Search for the cell housing the specified text and yield its (x, y) center coordinate. 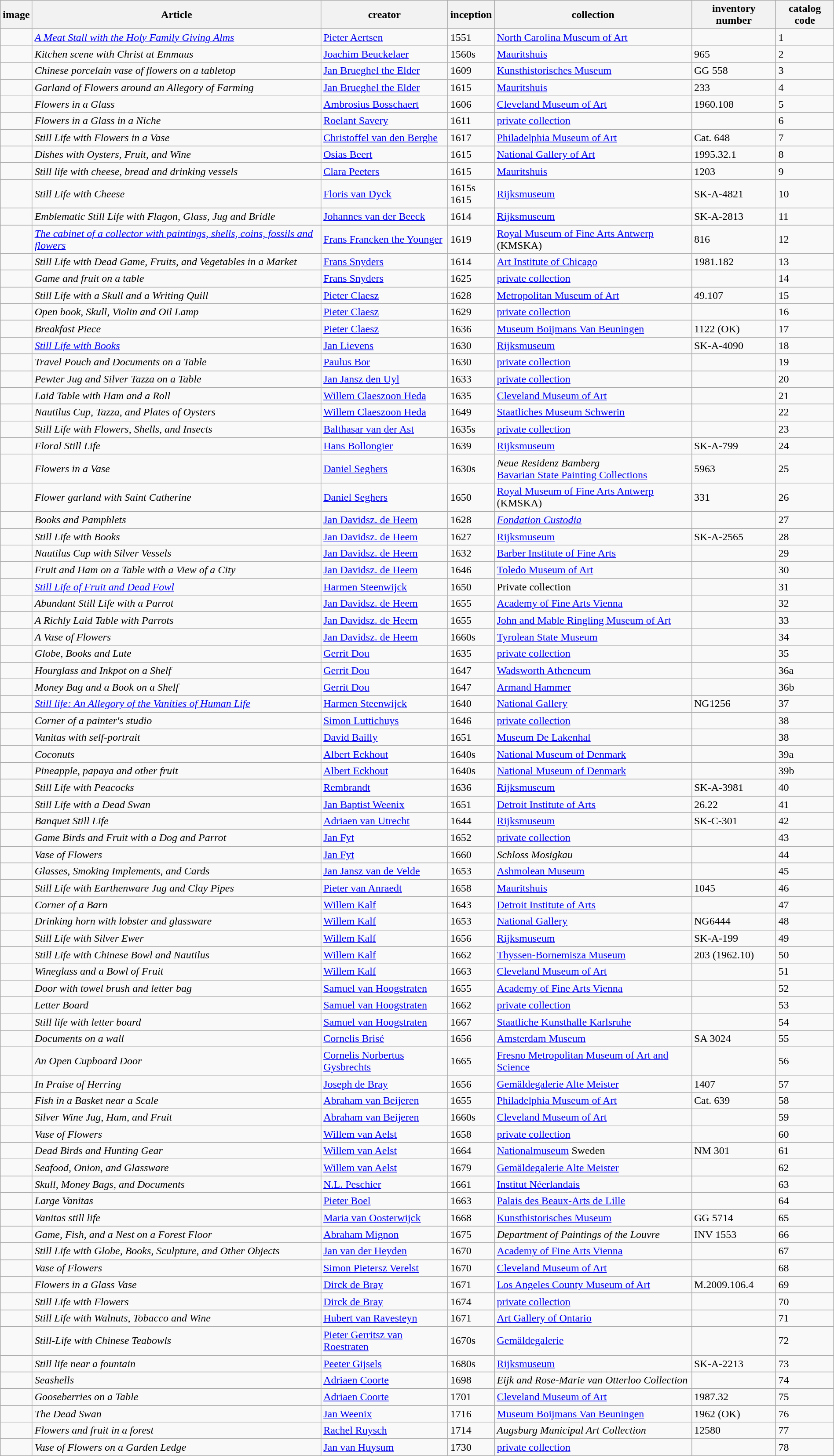
National Gallery of Art (593, 154)
39a (805, 754)
57 (805, 1084)
Joachim Beuckelaer (384, 54)
Pieter van Anraedt (384, 888)
Roelant Savery (384, 121)
71 (805, 1318)
1674 (471, 1301)
Hubert van Ravesteyn (384, 1318)
54 (805, 1022)
Pineapple, papaya and other fruit (177, 771)
Maria van Oosterwijck (384, 1218)
78 (805, 1447)
60 (805, 1134)
Clara Peeters (384, 171)
12580 (734, 1431)
68 (805, 1268)
Vase of Flowers on a Garden Ledge (177, 1447)
Door with towel brush and letter bag (177, 988)
44 (805, 855)
Emblematic Still Life with Flagon, Glass, Jug and Bridle (177, 216)
In Praise of Herring (177, 1084)
17 (805, 329)
61 (805, 1151)
1619 (471, 239)
Still Life with Cheese (177, 193)
Toledo Museum of Art (593, 570)
1606 (471, 104)
Cat. 648 (734, 138)
Seashells (177, 1380)
SK-A-3981 (734, 787)
33 (805, 620)
Still life with letter board (177, 1022)
catalog code (805, 15)
Still Life with Flowers (177, 1301)
Wadsworth Atheneum (593, 670)
Flowers in a Glass Vase (177, 1285)
Still Life with Chinese Bowl and Nautilus (177, 955)
62 (805, 1168)
SK-A-2213 (734, 1363)
Jan Weenix (384, 1414)
Breakfast Piece (177, 329)
1551 (471, 37)
Rachel Ruysch (384, 1431)
Art Gallery of Ontario (593, 1318)
SK-A-4090 (734, 346)
Still Life with a Dead Swan (177, 804)
816 (734, 239)
Augsburg Municipal Art Collection (593, 1431)
Still Life with Silver Ewer (177, 938)
Tyrolean State Museum (593, 637)
1560s (471, 54)
Art Institute of Chicago (593, 262)
14 (805, 279)
Staatliches Museum Schwerin (593, 412)
1960.108 (734, 104)
65 (805, 1218)
26.22 (734, 804)
Floral Still Life (177, 446)
18 (805, 346)
Osias Beert (384, 154)
1609 (471, 71)
Peeter Gijsels (384, 1363)
27 (805, 520)
42 (805, 821)
77 (805, 1431)
55 (805, 1038)
46 (805, 888)
1698 (471, 1380)
Fresno Metropolitan Museum of Art and Science (593, 1061)
1714 (471, 1431)
1045 (734, 888)
1639 (471, 446)
Game Birds and Fruit with a Dog and Parrot (177, 838)
Gemäldegalerie (593, 1341)
1660 (471, 855)
A Vase of Flowers (177, 637)
Jan Jansz den Uyl (384, 379)
34 (805, 637)
Eijk and Rose-Marie van Otterloo Collection (593, 1380)
Glasses, Smoking Implements, and Cards (177, 871)
Kitchen scene with Christ at Emmaus (177, 54)
Skull, Money Bags, and Documents (177, 1184)
Still Life with Flowers in a Vase (177, 138)
Museum De Lakenhal (593, 737)
48 (805, 921)
7 (805, 138)
Game, Fish, and a Nest on a Forest Floor (177, 1234)
Fish in a Basket near a Scale (177, 1101)
Neue Residenz BambergBavarian State Painting Collections (593, 469)
Joseph de Bray (384, 1084)
965 (734, 54)
Paulus Bor (384, 362)
Barber Institute of Fine Arts (593, 553)
1 (805, 37)
Flowers in a Vase (177, 469)
4 (805, 87)
Metropolitan Museum of Art (593, 295)
25 (805, 469)
Los Angeles County Museum of Art (593, 1285)
1995.32.1 (734, 154)
67 (805, 1251)
Pewter Jug and Silver Tazza on a Table (177, 379)
45 (805, 871)
70 (805, 1301)
John and Mable Ringling Museum of Art (593, 620)
1730 (471, 1447)
Nautilus Cup, Tazza, and Plates of Oysters (177, 412)
26 (805, 497)
Documents on a wall (177, 1038)
Abundant Still Life with a Parrot (177, 604)
35 (805, 654)
Flowers in a Glass in a Niche (177, 121)
Dead Birds and Hunting Gear (177, 1151)
Staatliche Kunsthalle Karlsruhe (593, 1022)
Garland of Flowers around an Allegory of Farming (177, 87)
3 (805, 71)
8 (805, 154)
Still Life of Fruit and Dead Fowl (177, 587)
Still Life with Earthenware Jug and Clay Pipes (177, 888)
63 (805, 1184)
Corner of a Barn (177, 905)
1652 (471, 838)
1640 (471, 704)
Still life near a fountain (177, 1363)
Jan Jansz van de Velde (384, 871)
Rembrandt (384, 787)
SK-A-199 (734, 938)
1649 (471, 412)
Flower garland with Saint Catherine (177, 497)
Amsterdam Museum (593, 1038)
13 (805, 262)
Pieter Aertsen (384, 37)
Vanitas still life (177, 1218)
SA 3024 (734, 1038)
NG1256 (734, 704)
Still Life with Dead Game, Fruits, and Vegetables in a Market (177, 262)
1643 (471, 905)
Article (177, 15)
47 (805, 905)
66 (805, 1234)
1661 (471, 1184)
36a (805, 670)
Frans Francken the Younger (384, 239)
Armand Hammer (593, 687)
M.2009.106.4 (734, 1285)
Travel Pouch and Documents on a Table (177, 362)
Seafood, Onion, and Glassware (177, 1168)
INV 1553 (734, 1234)
1644 (471, 821)
GG 5714 (734, 1218)
David Bailly (384, 737)
Fondation Custodia (593, 520)
32 (805, 604)
1635s (471, 429)
Abraham Mignon (384, 1234)
Private collection (593, 587)
69 (805, 1285)
76 (805, 1414)
331 (734, 497)
16 (805, 312)
15 (805, 295)
NG6444 (734, 921)
75 (805, 1397)
1664 (471, 1151)
72 (805, 1341)
Fruit and Ham on a Table with a View of a City (177, 570)
43 (805, 838)
Hans Bollongier (384, 446)
1716 (471, 1414)
Simon Luttichuys (384, 721)
Banquet Still Life (177, 821)
Jan Baptist Weenix (384, 804)
Schloss Mosigkau (593, 855)
Jan van Huysum (384, 1447)
Christoffel van den Berghe (384, 138)
6 (805, 121)
North Carolina Museum of Art (593, 37)
5 (805, 104)
Vanitas with self-portrait (177, 737)
Johannes van der Beeck (384, 216)
image (16, 15)
29 (805, 553)
39b (805, 771)
inventory number (734, 15)
Game and fruit on a table (177, 279)
Hourglass and Inkpot on a Shelf (177, 670)
Ambrosius Bosschaert (384, 104)
9 (805, 171)
Ashmolean Museum (593, 871)
SK-A-799 (734, 446)
20 (805, 379)
1667 (471, 1022)
Corner of a painter's studio (177, 721)
Adriaen van Utrecht (384, 821)
40 (805, 787)
Palais des Beaux-Arts de Lille (593, 1201)
30 (805, 570)
The Dead Swan (177, 1414)
Institut Néerlandais (593, 1184)
19 (805, 362)
5963 (734, 469)
Open book, Skull, Violin and Oil Lamp (177, 312)
21 (805, 396)
inception (471, 15)
Books and Pamphlets (177, 520)
N.L. Peschier (384, 1184)
Letter Board (177, 1005)
Still Life with Peacocks (177, 787)
SK-A-4821 (734, 193)
73 (805, 1363)
36b (805, 687)
1670s (471, 1341)
52 (805, 988)
Pieter Boel (384, 1201)
233 (734, 87)
SK-A-2565 (734, 537)
24 (805, 446)
1679 (471, 1168)
1203 (734, 171)
1632 (471, 553)
37 (805, 704)
SK-A-2813 (734, 216)
Thyssen-Bornemisza Museum (593, 955)
50 (805, 955)
1668 (471, 1218)
Flowers and fruit in a forest (177, 1431)
Gooseberries on a Table (177, 1397)
Nautilus Cup with Silver Vessels (177, 553)
The cabinet of a collector with paintings, shells, coins, fossils and flowers (177, 239)
Wineglass and a Bowl of Fruit (177, 972)
Flowers in a Glass (177, 104)
Globe, Books and Lute (177, 654)
A Meat Stall with the Holy Family Giving Alms (177, 37)
23 (805, 429)
1625 (471, 279)
SK-C-301 (734, 821)
Floris van Dyck (384, 193)
Cornelis Norbertus Gysbrechts (384, 1061)
An Open Cupboard Door (177, 1061)
Still Life with Flowers, Shells, and Insects (177, 429)
64 (805, 1201)
41 (805, 804)
Cornelis Brisé (384, 1038)
1633 (471, 379)
1701 (471, 1397)
Silver Wine Jug, Ham, and Fruit (177, 1117)
49 (805, 938)
49.107 (734, 295)
Still-Life with Chinese Teabowls (177, 1341)
NM 301 (734, 1151)
28 (805, 537)
Still life with cheese, bread and drinking vessels (177, 171)
1627 (471, 537)
1675 (471, 1234)
Still Life with Globe, Books, Sculpture, and Other Objects (177, 1251)
Jan van der Heyden (384, 1251)
58 (805, 1101)
Money Bag and a Book on a Shelf (177, 687)
22 (805, 412)
1665 (471, 1061)
12 (805, 239)
Jan Lievens (384, 346)
Chinese porcelain vase of flowers on a tabletop (177, 71)
59 (805, 1117)
Coconuts (177, 754)
1987.32 (734, 1397)
creator (384, 15)
10 (805, 193)
A Richly Laid Table with Parrots (177, 620)
Pieter Gerritsz van Roestraten (384, 1341)
Large Vanitas (177, 1201)
collection (593, 15)
1981.182 (734, 262)
1615s1615 (471, 193)
Simon Pietersz Verelst (384, 1268)
Nationalmuseum Sweden (593, 1151)
1629 (471, 312)
11 (805, 216)
1962 (OK) (734, 1414)
1680s (471, 1363)
1630s (471, 469)
Drinking horn with lobster and glassware (177, 921)
1407 (734, 1084)
1122 (OK) (734, 329)
53 (805, 1005)
Still life: An Allegory of the Vanities of Human Life (177, 704)
Balthasar van der Ast (384, 429)
GG 558 (734, 71)
51 (805, 972)
203 (1962.10) (734, 955)
Cat. 639 (734, 1101)
Still Life with Walnuts, Tobacco and Wine (177, 1318)
2 (805, 54)
Still Life with a Skull and a Writing Quill (177, 295)
1611 (471, 121)
56 (805, 1061)
31 (805, 587)
Department of Paintings of the Louvre (593, 1234)
Dishes with Oysters, Fruit, and Wine (177, 154)
Laid Table with Ham and a Roll (177, 396)
1617 (471, 138)
74 (805, 1380)
